Return [X, Y] of the center of cell containing provided text 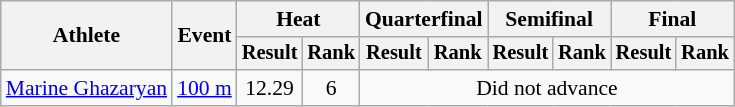
Did not advance [547, 88]
12.29 [270, 88]
Event [204, 36]
Final [672, 19]
100 m [204, 88]
Semifinal [550, 19]
Heat [298, 19]
Marine Ghazaryan [86, 88]
6 [331, 88]
Quarterfinal [424, 19]
Athlete [86, 36]
